Extract the (x, y) coordinate from the center of the cell holding the provided text.  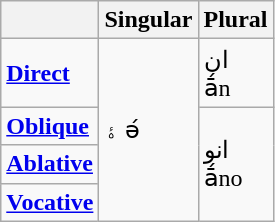
Singular (148, 20)
ۀ ә́ (148, 130)
انوā́no (236, 164)
Oblique (50, 126)
انā́n (236, 73)
Vocative (50, 202)
Direct (50, 73)
Plural (236, 20)
Ablative (50, 164)
